Return [X, Y] of the center of cell containing provided text 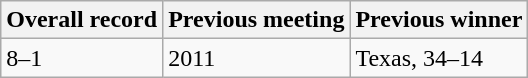
Texas, 34–14 [439, 58]
2011 [256, 58]
Previous winner [439, 20]
Overall record [82, 20]
Previous meeting [256, 20]
8–1 [82, 58]
